Detect which cell encompasses the target text, then output its [x, y] center coordinate. 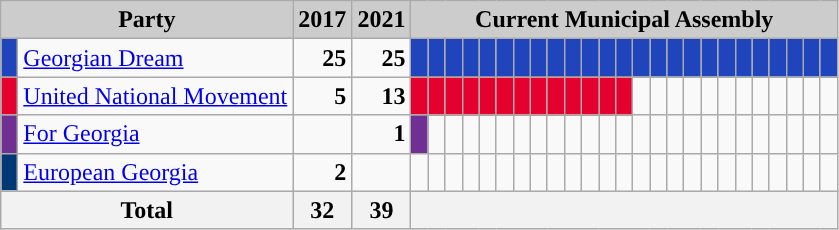
2021 [382, 20]
For Georgia [156, 134]
32 [322, 210]
39 [382, 210]
5 [322, 96]
2 [322, 172]
Party [147, 20]
13 [382, 96]
Georgian Dream [156, 58]
1 [382, 134]
Total [147, 210]
Current Municipal Assembly [624, 20]
United National Movement [156, 96]
European Georgia [156, 172]
2017 [322, 20]
